Return the (X, Y) coordinate for the center point of the cell that contains the specified text.  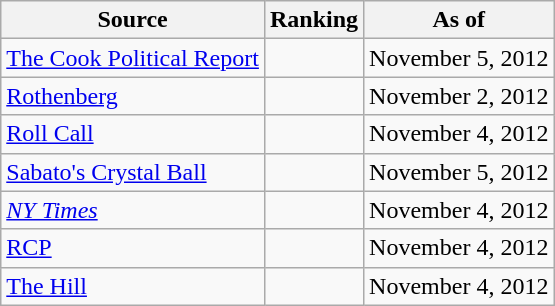
Ranking (314, 20)
As of (459, 20)
Source (133, 20)
Rothenberg (133, 96)
The Cook Political Report (133, 58)
November 2, 2012 (459, 96)
Sabato's Crystal Ball (133, 172)
Roll Call (133, 134)
NY Times (133, 210)
The Hill (133, 286)
RCP (133, 248)
